Scan for the cell matching the given text and deliver its (x, y) coordinate at center. 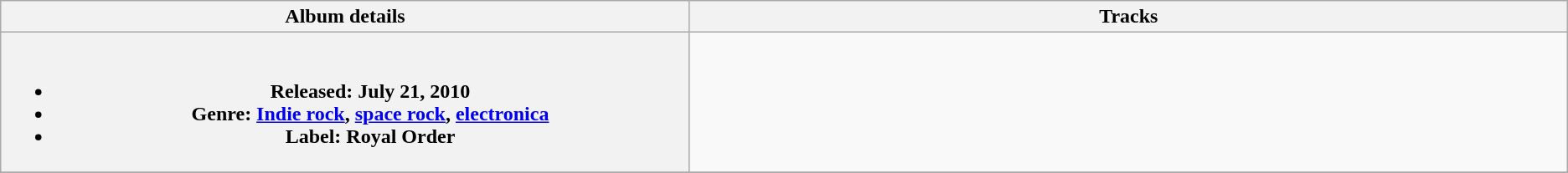
Released: July 21, 2010Genre: Indie rock, space rock, electronicaLabel: Royal Order (345, 102)
Album details (345, 17)
Tracks (1128, 17)
